Return (X, Y) of the center of cell containing provided text 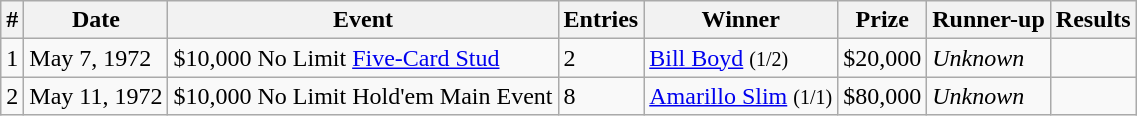
$20,000 (882, 58)
Date (96, 20)
$80,000 (882, 96)
May 7, 1972 (96, 58)
Prize (882, 20)
Winner (741, 20)
# (12, 20)
1 (12, 58)
Runner-up (989, 20)
Amarillo Slim (1/1) (741, 96)
May 11, 1972 (96, 96)
Bill Boyd (1/2) (741, 58)
$10,000 No Limit Five-Card Stud (363, 58)
Entries (601, 20)
Event (363, 20)
Results (1093, 20)
8 (601, 96)
$10,000 No Limit Hold'em Main Event (363, 96)
